Locate the cell with the specified text and output its [x, y] center coordinate. 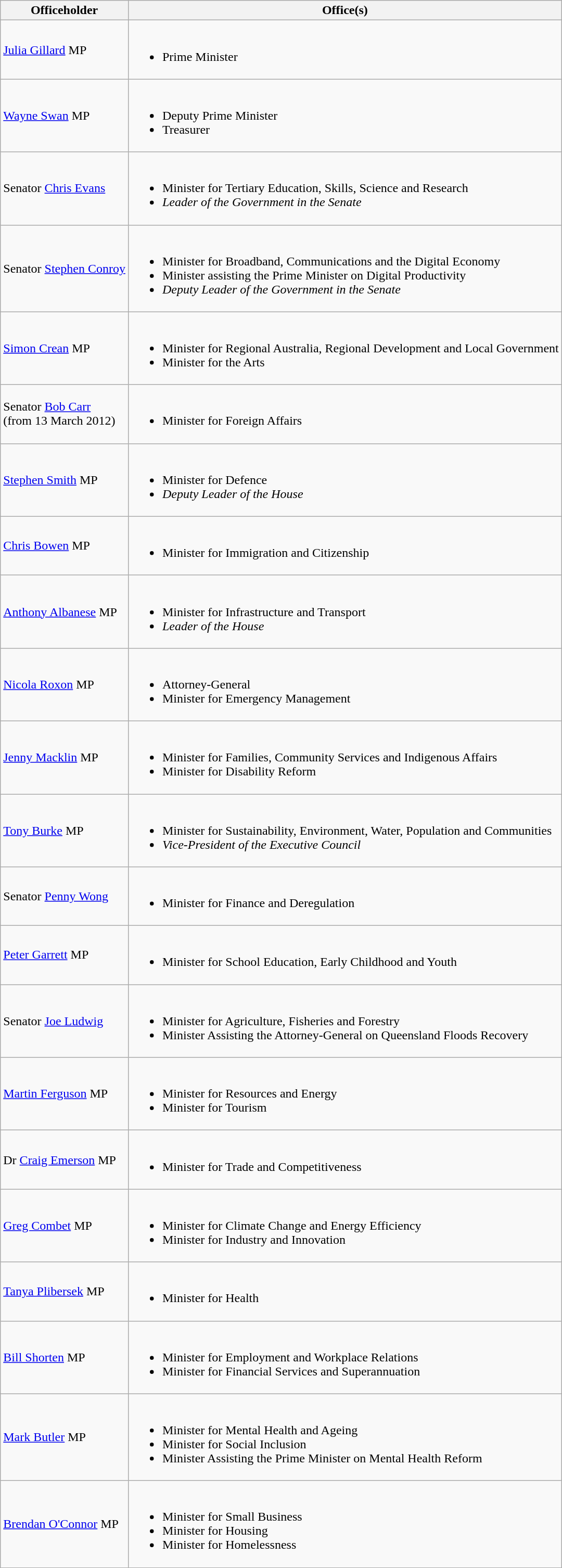
Senator Joe Ludwig [65, 1021]
Wayne Swan MP [65, 116]
Minister for Agriculture, Fisheries and ForestryMinister Assisting the Attorney-General on Queensland Floods Recovery [344, 1021]
Senator Penny Wong [65, 896]
Minister for Regional Australia, Regional Development and Local GovernmentMinister for the Arts [344, 348]
Minister for Immigration and Citizenship [344, 545]
Minister for Finance and Deregulation [344, 896]
Peter Garrett MP [65, 955]
Minister for Families, Community Services and Indigenous AffairsMinister for Disability Reform [344, 757]
Stephen Smith MP [65, 480]
Senator Chris Evans [65, 188]
Minister for Employment and Workplace RelationsMinister for Financial Services and Superannuation [344, 1357]
Minister for Mental Health and AgeingMinister for Social InclusionMinister Assisting the Prime Minister on Mental Health Reform [344, 1437]
Attorney-GeneralMinister for Emergency Management [344, 684]
Martin Ferguson MP [65, 1094]
Minister for School Education, Early Childhood and Youth [344, 955]
Tanya Plibersek MP [65, 1292]
Senator Stephen Conroy [65, 269]
Simon Crean MP [65, 348]
Jenny Macklin MP [65, 757]
Office(s) [344, 10]
Minister for Trade and Competitiveness [344, 1159]
Minister for Climate Change and Energy EfficiencyMinister for Industry and Innovation [344, 1226]
Minister for Small BusinessMinister for HousingMinister for Homelessness [344, 1524]
Chris Bowen MP [65, 545]
Anthony Albanese MP [65, 611]
Nicola Roxon MP [65, 684]
Officeholder [65, 10]
Minister for Health [344, 1292]
Minister for DefenceDeputy Leader of the House [344, 480]
Minister for Infrastructure and TransportLeader of the House [344, 611]
Minister for Foreign Affairs [344, 414]
Greg Combet MP [65, 1226]
Minister for Resources and EnergyMinister for Tourism [344, 1094]
Prime Minister [344, 50]
Bill Shorten MP [65, 1357]
Mark Butler MP [65, 1437]
Tony Burke MP [65, 831]
Minister for Tertiary Education, Skills, Science and ResearchLeader of the Government in the Senate [344, 188]
Julia Gillard MP [65, 50]
Senator Bob Carr(from 13 March 2012) [65, 414]
Minister for Sustainability, Environment, Water, Population and CommunitiesVice-President of the Executive Council [344, 831]
Brendan O'Connor MP [65, 1524]
Dr Craig Emerson MP [65, 1159]
Deputy Prime MinisterTreasurer [344, 116]
